Provide the (X, Y) coordinate of the cell's center where the given text is located.  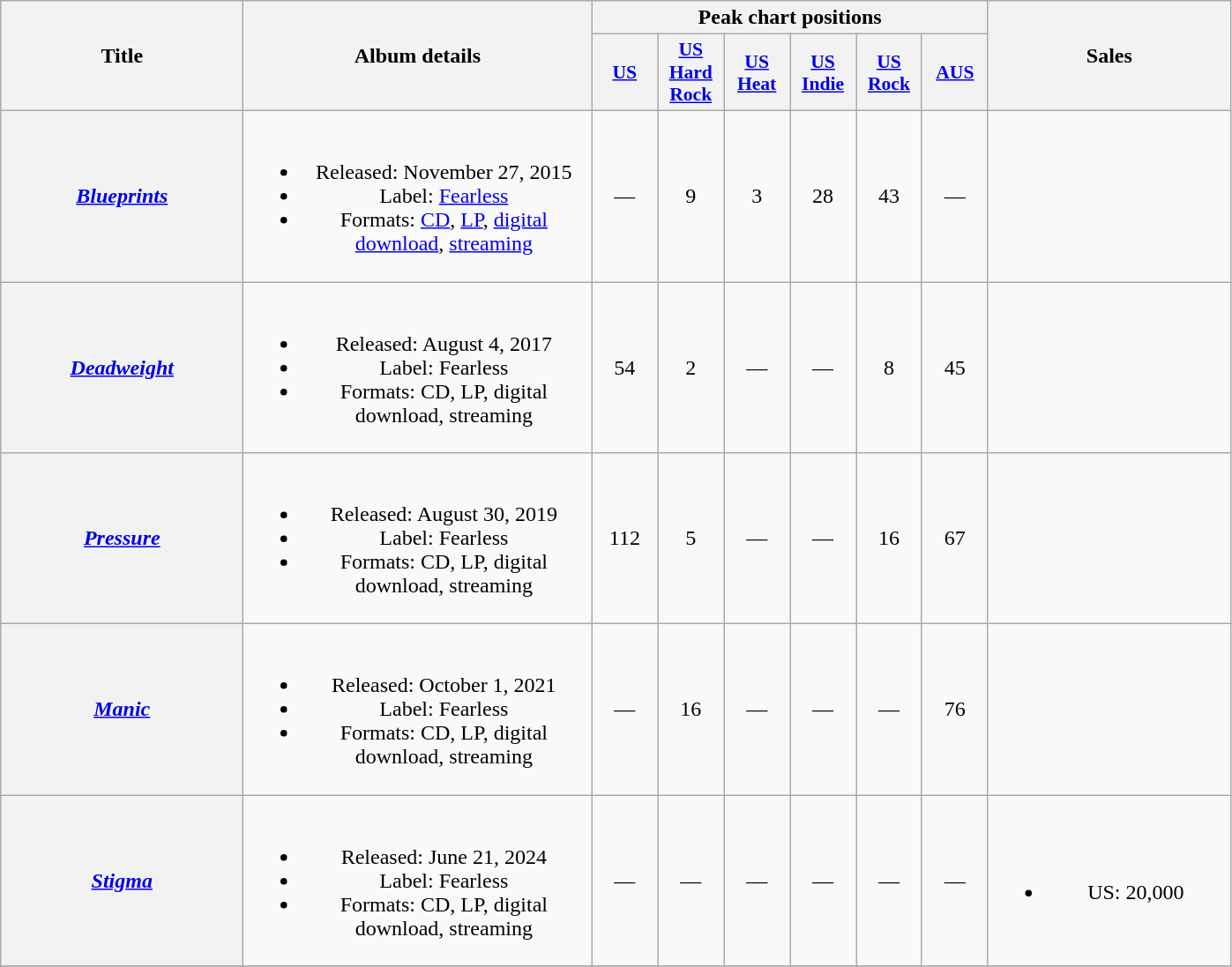
Peak chart positions (790, 18)
USIndie (824, 72)
2 (691, 368)
Title (122, 56)
Deadweight (122, 368)
US (624, 72)
5 (691, 539)
USHeat (757, 72)
Released: August 30, 2019Label: FearlessFormats: CD, LP, digital download, streaming (418, 539)
USRock (889, 72)
67 (954, 539)
54 (624, 368)
USHard Rock (691, 72)
8 (889, 368)
112 (624, 539)
43 (889, 196)
Released: June 21, 2024Label: FearlessFormats: CD, LP, digital download, streaming (418, 881)
76 (954, 710)
Pressure (122, 539)
9 (691, 196)
Released: November 27, 2015Label: FearlessFormats: CD, LP, digital download, streaming (418, 196)
28 (824, 196)
Sales (1109, 56)
Released: October 1, 2021Label: FearlessFormats: CD, LP, digital download, streaming (418, 710)
Manic (122, 710)
Stigma (122, 881)
AUS (954, 72)
US: 20,000 (1109, 881)
3 (757, 196)
Blueprints (122, 196)
45 (954, 368)
Released: August 4, 2017Label: FearlessFormats: CD, LP, digital download, streaming (418, 368)
Album details (418, 56)
